Return the (x, y) coordinate for the center point of the cell that contains the specified text.  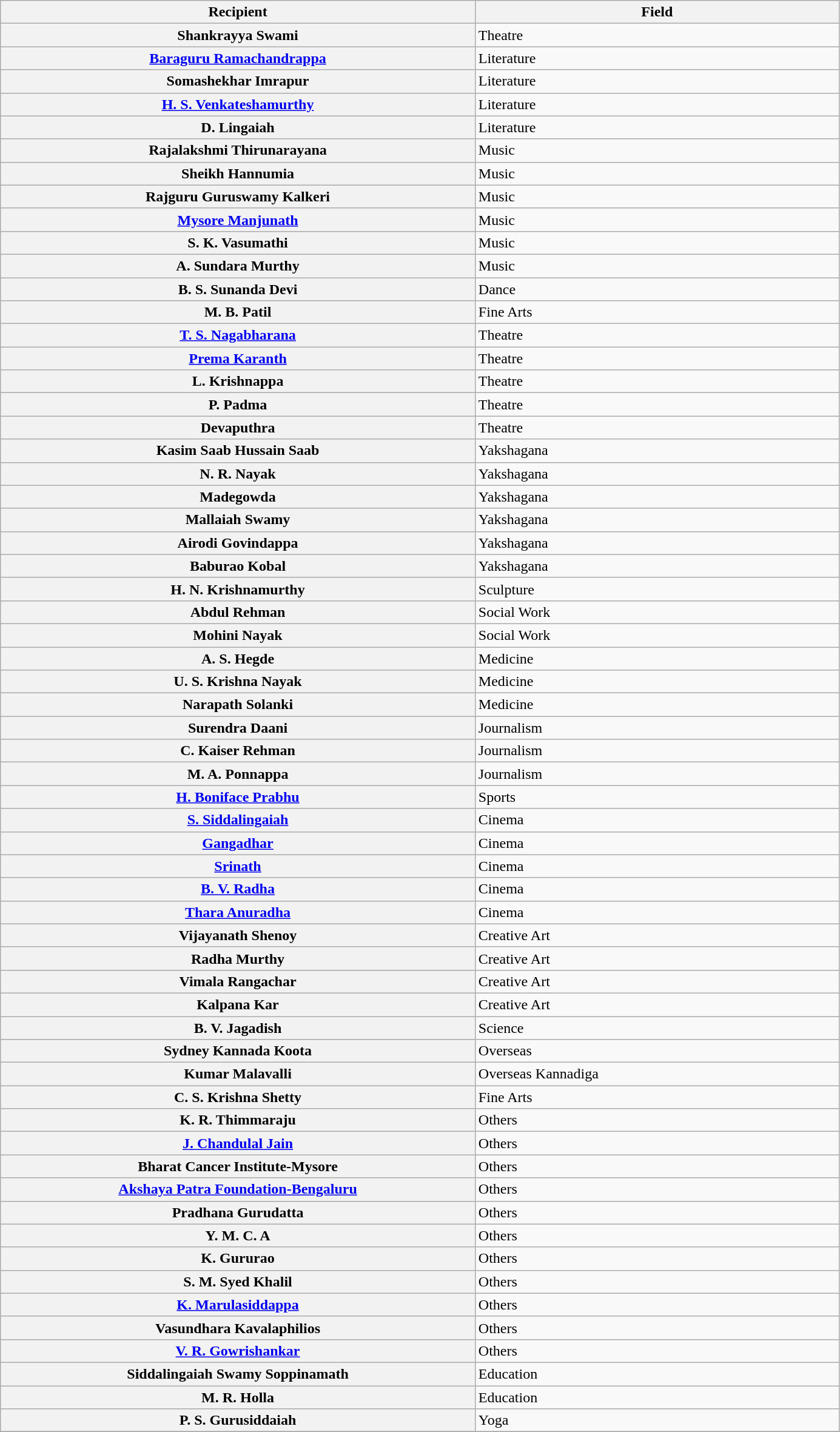
Sculpture (657, 589)
D. Lingaiah (238, 127)
Madegowda (238, 497)
P. Padma (238, 405)
Srinath (238, 866)
Overseas Kannadiga (657, 1074)
N. R. Nayak (238, 474)
S. M. Syed Khalil (238, 1282)
T. S. Nagabharana (238, 335)
Siddalingaiah Swamy Soppinamath (238, 1374)
U. S. Krishna Nayak (238, 682)
Vasundhara Kavalaphilios (238, 1328)
M. B. Patil (238, 312)
Rajalakshmi Thirunarayana (238, 150)
Kasim Saab Hussain Saab (238, 451)
M. R. Holla (238, 1397)
Prema Karanth (238, 358)
Somashekhar Imrapur (238, 81)
S. Siddalingaiah (238, 820)
Sports (657, 797)
Airodi Govindappa (238, 543)
K. R. Thimmaraju (238, 1120)
Sheikh Hannumia (238, 173)
Abdul Rehman (238, 612)
Vimala Rangachar (238, 981)
C. S. Krishna Shetty (238, 1097)
Y. M. C. A (238, 1235)
M. A. Ponnappa (238, 774)
Pradhana Gurudatta (238, 1212)
Thara Anuradha (238, 912)
B. V. Radha (238, 889)
V. R. Gowrishankar (238, 1351)
C. Kaiser Rehman (238, 751)
Recipient (238, 12)
Rajguru Guruswamy Kalkeri (238, 197)
B. V. Jagadish (238, 1028)
H. N. Krishnamurthy (238, 589)
Science (657, 1028)
Devaputhra (238, 428)
Sydney Kannada Koota (238, 1051)
Akshaya Patra Foundation-Bengaluru (238, 1189)
Shankrayya Swami (238, 35)
K. Marulasiddappa (238, 1305)
A. S. Hegde (238, 658)
H. S. Venkateshamurthy (238, 104)
Yoga (657, 1420)
Dance (657, 289)
P. S. Gurusiddaiah (238, 1420)
Vijayanath Shenoy (238, 935)
Kalpana Kar (238, 1004)
Baburao Kobal (238, 566)
Kumar Malavalli (238, 1074)
J. Chandulal Jain (238, 1143)
Gangadhar (238, 843)
A. Sundara Murthy (238, 266)
Mysore Manjunath (238, 220)
L. Krishnappa (238, 382)
Narapath Solanki (238, 705)
Mohini Nayak (238, 635)
Field (657, 12)
K. Gururao (238, 1259)
B. S. Sunanda Devi (238, 289)
Radha Murthy (238, 958)
Bharat Cancer Institute-Mysore (238, 1166)
Mallaiah Swamy (238, 520)
S. K. Vasumathi (238, 243)
Overseas (657, 1051)
Baraguru Ramachandrappa (238, 58)
H. Boniface Prabhu (238, 797)
Surendra Daani (238, 728)
